Capture the cell that displays the provided text and extract its [X, Y] central coordinate. 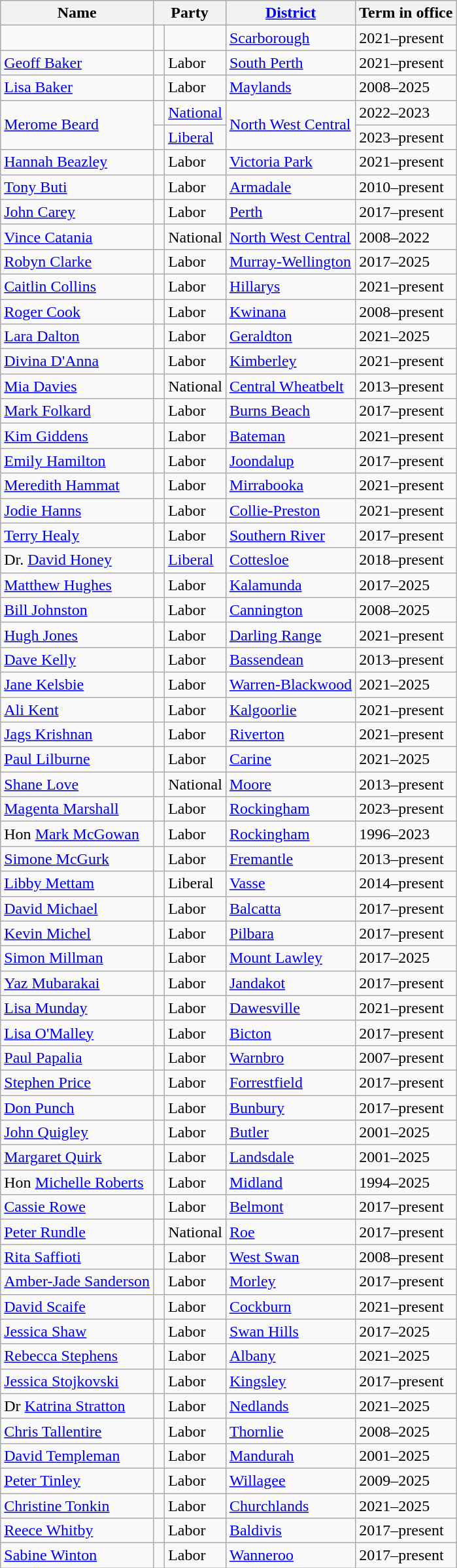
Roe [290, 1232]
Joondalup [290, 461]
Dave Kelly [77, 659]
Darling Range [290, 635]
Simon Millman [77, 958]
Dr Katrina Stratton [77, 1406]
Mandurah [290, 1456]
Simone McGurk [77, 859]
West Swan [290, 1257]
Kalgoorlie [290, 709]
Divina D'Anna [77, 361]
Scarborough [290, 38]
Jodie Hanns [77, 510]
Kimberley [290, 361]
Shane Love [77, 784]
Bassendean [290, 659]
2022–2023 [406, 112]
South Perth [290, 63]
David Michael [77, 909]
Paul Papalia [77, 1058]
Jessica Shaw [77, 1331]
Yaz Mubarakai [77, 983]
Perth [290, 212]
Stephen Price [77, 1082]
Victoria Park [290, 162]
Vasse [290, 884]
Murray-Wellington [290, 261]
Kalamunda [290, 585]
Hon Michelle Roberts [77, 1182]
Cockburn [290, 1307]
Southern River [290, 535]
Belmont [290, 1207]
Merome Beard [77, 125]
Moore [290, 784]
Mirrabooka [290, 486]
Albany [290, 1356]
Lisa Munday [77, 1008]
Jane Kelsbie [77, 684]
Burns Beach [290, 411]
Morley [290, 1282]
Dawesville [290, 1008]
Kingsley [290, 1381]
Lisa Baker [77, 88]
Midland [290, 1182]
Cassie Rowe [77, 1207]
Lara Dalton [77, 337]
Libby Mettam [77, 884]
Term in office [406, 13]
2008–2022 [406, 237]
Party [190, 13]
Margaret Quirk [77, 1158]
Warren-Blackwood [290, 684]
Jandakot [290, 983]
Jags Krishnan [77, 735]
Dr. David Honey [77, 560]
Matthew Hughes [77, 585]
2009–2025 [406, 1480]
Bill Johnston [77, 610]
Fremantle [290, 859]
Cottesloe [290, 560]
Robyn Clarke [77, 261]
Peter Tinley [77, 1480]
Christine Tonkin [77, 1505]
Roger Cook [77, 312]
Swan Hills [290, 1331]
Magenta Marshall [77, 809]
Chris Tallentire [77, 1431]
Emily Hamilton [77, 461]
David Templeman [77, 1456]
2010–present [406, 187]
Peter Rundle [77, 1232]
Kim Giddens [77, 436]
John Quigley [77, 1133]
Willagee [290, 1480]
Butler [290, 1133]
Wanneroo [290, 1556]
Mia Davies [77, 386]
Meredith Hammat [77, 486]
Cannington [290, 610]
Forrestfield [290, 1082]
Caitlin Collins [77, 286]
Warnbro [290, 1058]
Hannah Beazley [77, 162]
District [290, 13]
1996–2023 [406, 834]
Geraldton [290, 337]
Ali Kent [77, 709]
Nedlands [290, 1406]
Churchlands [290, 1505]
Mount Lawley [290, 958]
Bicton [290, 1033]
Kwinana [290, 312]
Balcatta [290, 909]
Don Punch [77, 1108]
David Scaife [77, 1307]
Geoff Baker [77, 63]
Kevin Michel [77, 933]
Central Wheatbelt [290, 386]
Tony Buti [77, 187]
Sabine Winton [77, 1556]
Pilbara [290, 933]
Vince Catania [77, 237]
Baldivis [290, 1531]
Paul Lilburne [77, 759]
1994–2025 [406, 1182]
Name [77, 13]
Jessica Stojkovski [77, 1381]
Mark Folkard [77, 411]
Maylands [290, 88]
Landsdale [290, 1158]
Lisa O'Malley [77, 1033]
Armadale [290, 187]
2007–present [406, 1058]
Thornlie [290, 1431]
Rebecca Stephens [77, 1356]
Carine [290, 759]
Riverton [290, 735]
John Carey [77, 212]
Bateman [290, 436]
Amber-Jade Sanderson [77, 1282]
Bunbury [290, 1108]
2018–present [406, 560]
Reece Whitby [77, 1531]
Hugh Jones [77, 635]
Terry Healy [77, 535]
Collie-Preston [290, 510]
Rita Saffioti [77, 1257]
2014–present [406, 884]
Hon Mark McGowan [77, 834]
Hillarys [290, 286]
